Find where the given text appears and provide that cell's center as (x, y) coordinate. 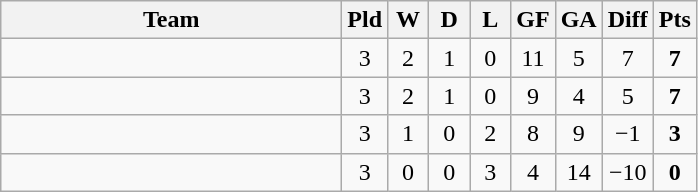
Diff (628, 20)
GF (533, 20)
14 (578, 172)
Pts (674, 20)
Pld (365, 20)
L (490, 20)
11 (533, 58)
W (408, 20)
8 (533, 134)
−10 (628, 172)
Team (172, 20)
GA (578, 20)
−1 (628, 134)
D (450, 20)
